Identify which cell holds the provided text, then report its [X, Y] central coordinate. 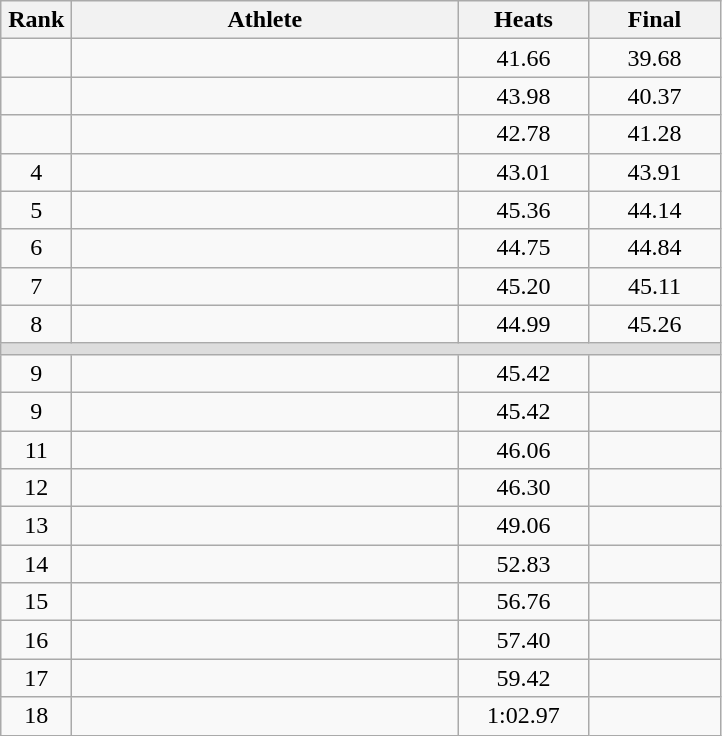
44.84 [654, 248]
45.26 [654, 324]
52.83 [524, 564]
Heats [524, 20]
49.06 [524, 526]
15 [36, 602]
59.42 [524, 678]
13 [36, 526]
42.78 [524, 134]
Athlete [265, 20]
46.30 [524, 488]
18 [36, 716]
14 [36, 564]
43.98 [524, 96]
5 [36, 210]
45.20 [524, 286]
17 [36, 678]
43.01 [524, 172]
43.91 [654, 172]
7 [36, 286]
45.11 [654, 286]
46.06 [524, 449]
40.37 [654, 96]
Final [654, 20]
56.76 [524, 602]
44.99 [524, 324]
Rank [36, 20]
45.36 [524, 210]
8 [36, 324]
12 [36, 488]
6 [36, 248]
41.28 [654, 134]
44.14 [654, 210]
57.40 [524, 640]
1:02.97 [524, 716]
4 [36, 172]
44.75 [524, 248]
41.66 [524, 58]
39.68 [654, 58]
16 [36, 640]
11 [36, 449]
